Search for the cell housing the specified text and yield its (X, Y) center coordinate. 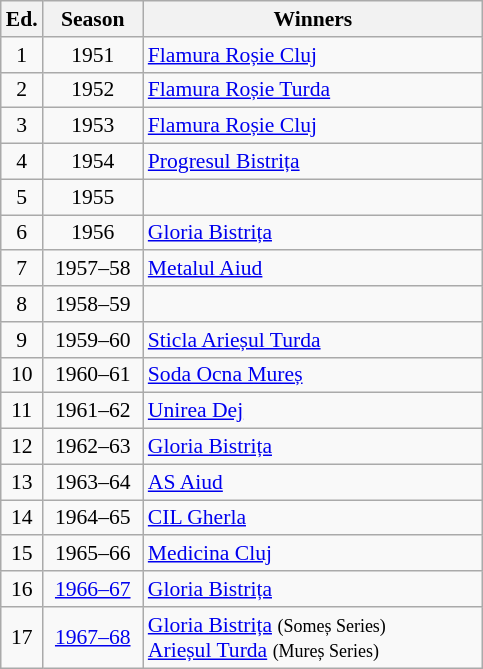
3 (22, 126)
Progresul Bistrița (313, 162)
1 (22, 55)
14 (22, 518)
Unirea Dej (313, 411)
16 (22, 589)
Metalul Aiud (313, 269)
2 (22, 90)
6 (22, 233)
1967–68 (93, 638)
8 (22, 304)
11 (22, 411)
1953 (93, 126)
1961–62 (93, 411)
Gloria Bistrița (Someș Series) Arieșul Turda (Mureș Series) (313, 638)
Sticla Arieșul Turda (313, 340)
1966–67 (93, 589)
1965–66 (93, 554)
1954 (93, 162)
1955 (93, 197)
Winners (313, 19)
1964–65 (93, 518)
5 (22, 197)
9 (22, 340)
15 (22, 554)
Soda Ocna Mureș (313, 375)
7 (22, 269)
Flamura Roșie Turda (313, 90)
AS Aiud (313, 482)
1951 (93, 55)
1956 (93, 233)
Medicina Cluj (313, 554)
13 (22, 482)
1959–60 (93, 340)
4 (22, 162)
Season (93, 19)
1957–58 (93, 269)
1963–64 (93, 482)
1958–59 (93, 304)
17 (22, 638)
CIL Gherla (313, 518)
1960–61 (93, 375)
10 (22, 375)
1962–63 (93, 447)
Ed. (22, 19)
1952 (93, 90)
12 (22, 447)
